Find where the given text appears and provide that cell's center as [x, y] coordinate. 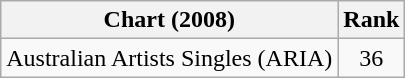
Rank [372, 20]
Chart (2008) [170, 20]
36 [372, 58]
Australian Artists Singles (ARIA) [170, 58]
